Determine the [X, Y] coordinate at the center of the cell enclosing the given text.  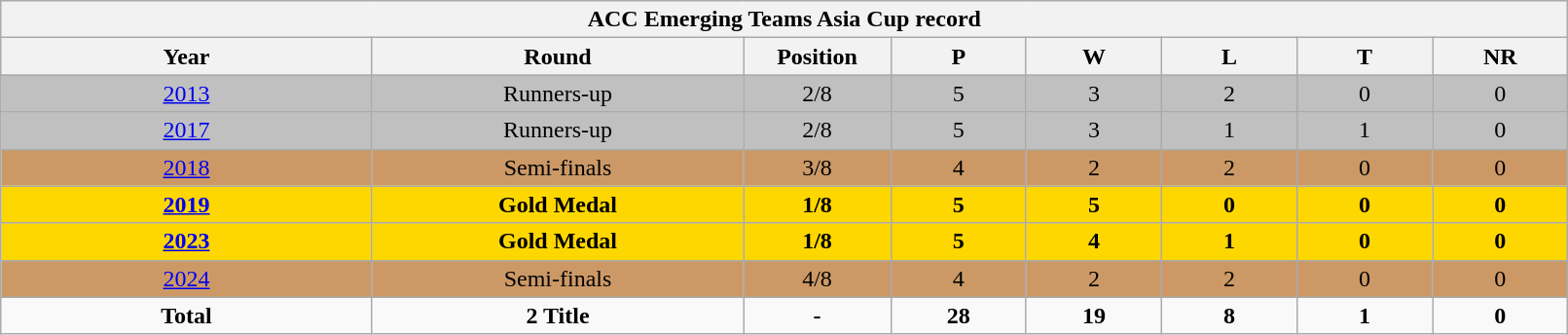
T [1365, 56]
19 [1094, 316]
2 Title [558, 316]
8 [1228, 316]
NR [1501, 56]
3/8 [818, 167]
Round [558, 56]
Total [187, 316]
4/8 [818, 279]
2024 [187, 279]
2018 [187, 167]
ACC Emerging Teams Asia Cup record [784, 19]
Year [187, 56]
W [1094, 56]
P [958, 56]
2017 [187, 130]
2013 [187, 93]
L [1228, 56]
2019 [187, 205]
2023 [187, 242]
Position [818, 56]
28 [958, 316]
- [818, 316]
